Return the (X, Y) coordinate for the center point of the cell that contains the specified text.  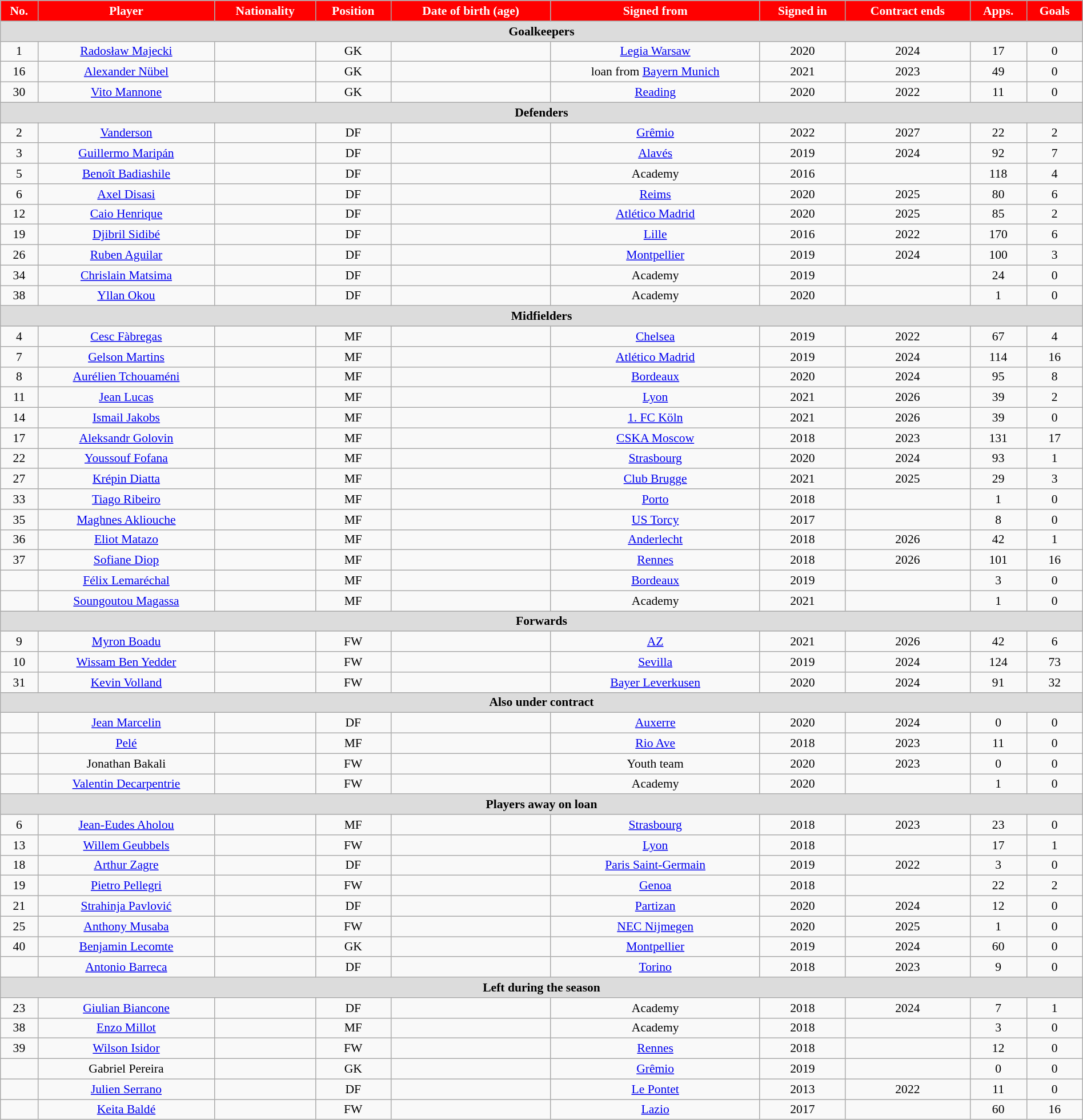
Pietro Pellegri (126, 886)
Le Pontet (655, 1089)
Ruben Aguilar (126, 255)
2027 (908, 133)
Tiago Ribeiro (126, 499)
Players away on loan (541, 805)
Benoît Badiashile (126, 174)
Valentin Decarpentrie (126, 784)
Bayer Leverkusen (655, 683)
Also under contract (541, 702)
Club Brugge (655, 479)
25 (19, 926)
Goals (1054, 11)
Wilson Isidor (126, 1049)
Yllan Okou (126, 296)
NEC Nijmegen (655, 926)
Guillermo Maripán (126, 154)
Gabriel Pereira (126, 1069)
Enzo Millot (126, 1028)
Auxerre (655, 723)
Chrislain Matsima (126, 275)
Vanderson (126, 133)
29 (998, 479)
27 (19, 479)
Wissam Ben Yedder (126, 662)
Legia Warsaw (655, 51)
92 (998, 154)
Lazio (655, 1110)
Position (353, 11)
34 (19, 275)
49 (998, 72)
Apps. (998, 11)
5 (19, 174)
Caio Henrique (126, 214)
Ismail Jakobs (126, 418)
Arthur Zagre (126, 865)
Keita Baldé (126, 1110)
100 (998, 255)
Signed in (802, 11)
Willem Geubbels (126, 845)
37 (19, 560)
67 (998, 336)
31 (19, 683)
101 (998, 560)
Porto (655, 499)
170 (998, 235)
Djibril Sidibé (126, 235)
US Torcy (655, 520)
35 (19, 520)
Reading (655, 93)
Lille (655, 235)
CSKA Moscow (655, 438)
21 (19, 906)
Myron Boadu (126, 642)
Alexander Nübel (126, 72)
Cesc Fàbregas (126, 336)
Rio Ave (655, 744)
24 (998, 275)
Soungoutou Magassa (126, 601)
Pelé (126, 744)
91 (998, 683)
AZ (655, 642)
2013 (802, 1089)
30 (19, 93)
Torino (655, 968)
Left during the season (541, 987)
80 (998, 194)
Reims (655, 194)
Contract ends (908, 11)
Alavés (655, 154)
Sofiane Diop (126, 560)
Chelsea (655, 336)
124 (998, 662)
Kevin Volland (126, 683)
Nationality (265, 11)
Goalkeepers (541, 31)
Jean-Eudes Aholou (126, 825)
95 (998, 377)
loan from Bayern Munich (655, 72)
Youth team (655, 764)
93 (998, 459)
Partizan (655, 906)
Aleksandr Golovin (126, 438)
85 (998, 214)
Radosław Majecki (126, 51)
Genoa (655, 886)
Giulian Biancone (126, 1008)
Antonio Barreca (126, 968)
Date of birth (age) (471, 11)
33 (19, 499)
Strahinja Pavlović (126, 906)
Aurélien Tchouaméni (126, 377)
Sevilla (655, 662)
131 (998, 438)
13 (19, 845)
Youssouf Fofana (126, 459)
Axel Disasi (126, 194)
Julien Serrano (126, 1089)
73 (1054, 662)
26 (19, 255)
Maghnes Akliouche (126, 520)
Defenders (541, 113)
10 (19, 662)
Vito Mannone (126, 93)
Gelson Martins (126, 357)
36 (19, 540)
Eliot Matazo (126, 540)
Forwards (541, 621)
Jonathan Bakali (126, 764)
Signed from (655, 11)
Jean Lucas (126, 398)
Félix Lemaréchal (126, 581)
Anderlecht (655, 540)
14 (19, 418)
Anthony Musaba (126, 926)
No. (19, 11)
40 (19, 947)
Krépin Diatta (126, 479)
Paris Saint-Germain (655, 865)
Midfielders (541, 316)
1. FC Köln (655, 418)
Jean Marcelin (126, 723)
32 (1054, 683)
114 (998, 357)
118 (998, 174)
Player (126, 11)
18 (19, 865)
Benjamin Lecomte (126, 947)
